Return (X, Y) of the center of cell containing provided text 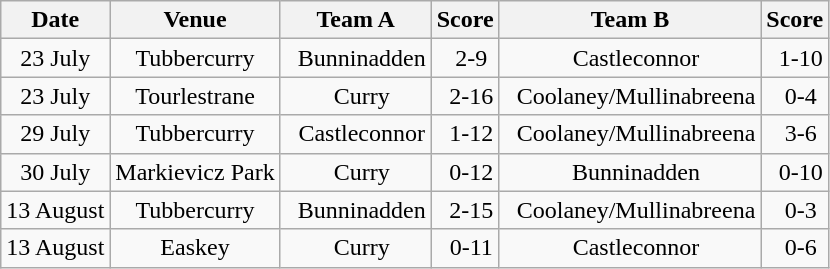
0-12 (465, 172)
2-15 (465, 210)
0-10 (795, 172)
3-6 (795, 134)
29 July (56, 134)
Easkey (195, 248)
Venue (195, 20)
Date (56, 20)
1-10 (795, 58)
0-11 (465, 248)
0-6 (795, 248)
Team B (630, 20)
2-9 (465, 58)
2-16 (465, 96)
1-12 (465, 134)
0-3 (795, 210)
0-4 (795, 96)
Markievicz Park (195, 172)
Tourlestrane (195, 96)
Team A (356, 20)
30 July (56, 172)
